Search for the cell housing the specified text and yield its (x, y) center coordinate. 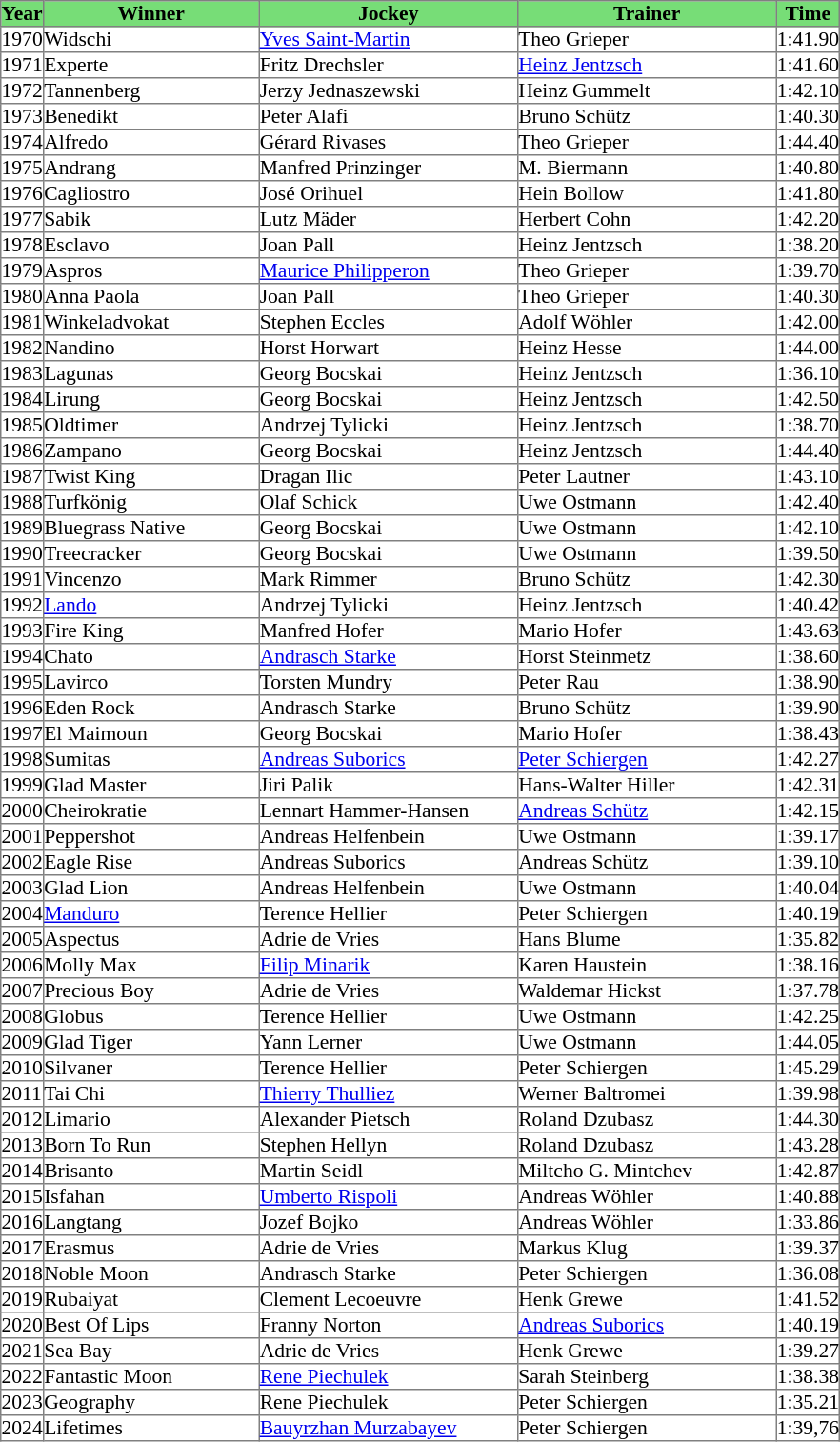
Trainer (647, 13)
1:45.29 (808, 1069)
Miltcho G. Mintchev (647, 1172)
1979 (23, 270)
Limario (150, 1120)
1:39.37 (808, 1248)
Year (23, 13)
Umberto Rispoli (389, 1196)
1:43.63 (808, 631)
2001 (23, 836)
1:40.88 (808, 1196)
1971 (23, 65)
Waldemar Hickst (647, 991)
Hans Blume (647, 939)
1:41.90 (808, 40)
Lagunas (150, 373)
1980 (23, 297)
Glad Master (150, 785)
Maurice Philipperon (389, 270)
Stephen Eccles (389, 322)
1991 (23, 579)
Manfred Prinzinger (389, 168)
Lando (150, 606)
Oldtimer (150, 425)
1989 (23, 528)
2021 (23, 1351)
2024 (23, 1429)
1:35.82 (808, 939)
Jiri Palik (389, 785)
Tai Chi (150, 1093)
1:43.10 (808, 476)
1:41.80 (808, 194)
Isfahan (150, 1196)
1990 (23, 554)
Fritz Drechsler (389, 65)
El Maimoun (150, 733)
1:36.08 (808, 1274)
Dragan Ilic (389, 476)
1:42.40 (808, 503)
Peter Alafi (389, 116)
Karen Haustein (647, 966)
2022 (23, 1377)
Turfkönig (150, 503)
1:42.25 (808, 1017)
1984 (23, 400)
Alexander Pietsch (389, 1120)
1974 (23, 143)
1:38.16 (808, 966)
1:40.80 (808, 168)
Twist King (150, 476)
Nandino (150, 349)
Tannenberg (150, 91)
1:38.20 (808, 246)
Yves Saint-Martin (389, 40)
1:39.90 (808, 709)
Cagliostro (150, 194)
1975 (23, 168)
Lutz Mäder (389, 219)
1:39.50 (808, 554)
Peter Rau (647, 682)
Best Of Lips (150, 1326)
1:33.86 (808, 1223)
Sea Bay (150, 1351)
Precious Boy (150, 991)
1999 (23, 785)
Franny Norton (389, 1326)
1978 (23, 246)
Andrang (150, 168)
1:44.05 (808, 1042)
1:40.42 (808, 606)
2009 (23, 1042)
1:38.60 (808, 657)
Peter Lautner (647, 476)
2000 (23, 811)
Martin Seidl (389, 1172)
2016 (23, 1223)
Torsten Mundry (389, 682)
Horst Horwart (389, 349)
2010 (23, 1069)
Glad Lion (150, 888)
2005 (23, 939)
1:42.00 (808, 322)
1985 (23, 425)
Globus (150, 1017)
Sarah Steinberg (647, 1377)
Manduro (150, 914)
Yann Lerner (389, 1042)
2014 (23, 1172)
Benedikt (150, 116)
Filip Minarik (389, 966)
Langtang (150, 1223)
1:39,76 (808, 1429)
Jozef Bojko (389, 1223)
1:41.52 (808, 1299)
1:44.00 (808, 349)
Aspros (150, 270)
Horst Steinmetz (647, 657)
Hein Bollow (647, 194)
2002 (23, 863)
Lifetimes (150, 1429)
Alfredo (150, 143)
Chato (150, 657)
Markus Klug (647, 1248)
Molly Max (150, 966)
Eagle Rise (150, 863)
1:38.38 (808, 1377)
Sumitas (150, 760)
1986 (23, 451)
Bluegrass Native (150, 528)
Clement Lecoeuvre (389, 1299)
1976 (23, 194)
Bauyrzhan Murzabayev (389, 1429)
Zampano (150, 451)
1:40.04 (808, 888)
1983 (23, 373)
Werner Baltromei (647, 1093)
1981 (23, 322)
2011 (23, 1093)
Aspectus (150, 939)
1:35.21 (808, 1402)
2013 (23, 1145)
Heinz Gummelt (647, 91)
1:44.30 (808, 1120)
Fantastic Moon (150, 1377)
Erasmus (150, 1248)
Winkeladvokat (150, 322)
Olaf Schick (389, 503)
1973 (23, 116)
2015 (23, 1196)
M. Biermann (647, 168)
1:42.31 (808, 785)
1:41.60 (808, 65)
José Orihuel (389, 194)
Anna Paola (150, 297)
Stephen Hellyn (389, 1145)
1:39.98 (808, 1093)
Lennart Hammer-Hansen (389, 811)
1:39.70 (808, 270)
Widschi (150, 40)
1:39.27 (808, 1351)
Manfred Hofer (389, 631)
Eden Rock (150, 709)
Experte (150, 65)
2007 (23, 991)
1970 (23, 40)
1:39.17 (808, 836)
Brisanto (150, 1172)
2019 (23, 1299)
Lavirco (150, 682)
1:39.10 (808, 863)
Geography (150, 1402)
1:38.90 (808, 682)
Peppershot (150, 836)
Lirung (150, 400)
1997 (23, 733)
Time (808, 13)
1:42.15 (808, 811)
1977 (23, 219)
Sabik (150, 219)
2004 (23, 914)
1:42.20 (808, 219)
Fire King (150, 631)
Thierry Thulliez (389, 1093)
1:42.30 (808, 579)
2020 (23, 1326)
1:37.78 (808, 991)
Hans-Walter Hiller (647, 785)
Jerzy Jednaszewski (389, 91)
Adolf Wöhler (647, 322)
2003 (23, 888)
2006 (23, 966)
1993 (23, 631)
1:42.50 (808, 400)
1:42.87 (808, 1172)
1998 (23, 760)
1972 (23, 91)
1:38.70 (808, 425)
2008 (23, 1017)
1992 (23, 606)
Vincenzo (150, 579)
Jockey (389, 13)
1:38.43 (808, 733)
Heinz Hesse (647, 349)
Mark Rimmer (389, 579)
1996 (23, 709)
1994 (23, 657)
Herbert Cohn (647, 219)
Rubaiyat (150, 1299)
1:43.28 (808, 1145)
Silvaner (150, 1069)
1:36.10 (808, 373)
1995 (23, 682)
1987 (23, 476)
Glad Tiger (150, 1042)
2018 (23, 1274)
Cheirokratie (150, 811)
Winner (150, 13)
1982 (23, 349)
Treecracker (150, 554)
2012 (23, 1120)
Born To Run (150, 1145)
2017 (23, 1248)
1988 (23, 503)
2023 (23, 1402)
Gérard Rivases (389, 143)
Esclavo (150, 246)
1:42.27 (808, 760)
Noble Moon (150, 1274)
